Pinpoint the cell where the given text exists, returning its (X, Y) midpoint coordinate. 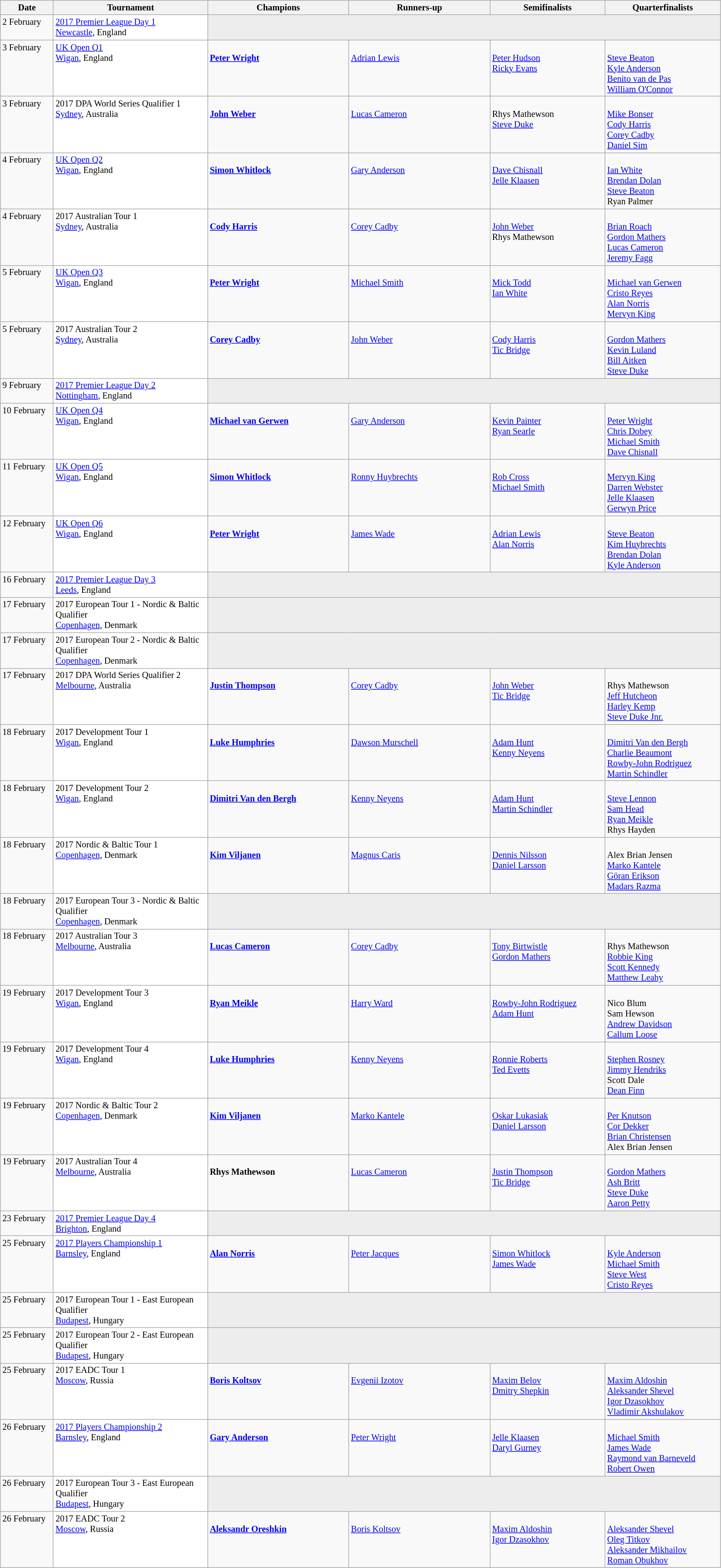
2017 DPA World Series Qualifier 1Sydney, Australia (130, 124)
Magnus Caris (419, 865)
Michael Smith James Wade Raymond van Barneveld Robert Owen (663, 1448)
2017 Australian Tour 1Sydney, Australia (130, 237)
2017 Development Tour 3Wigan, England (130, 1013)
2017 Nordic & Baltic Tour 2Copenhagen, Denmark (130, 1126)
Justin Thompson (278, 696)
2017 Development Tour 4Wigan, England (130, 1070)
Alex Brian Jensen Marko Kantele Göran Erikson Madars Razma (663, 865)
Date (27, 7)
Oskar Lukasiak Daniel Larsson (548, 1126)
2017 Development Tour 1Wigan, England (130, 753)
James Wade (419, 544)
UK Open Q6Wigan, England (130, 544)
12 February (27, 544)
Peter Hudson Ricky Evans (548, 68)
Mick Todd Ian White (548, 293)
2017 Players Championship 1Barnsley, England (130, 1264)
Steve Beaton Kyle Anderson Benito van de Pas William O'Connor (663, 68)
Peter Jacques (419, 1264)
John Weber Tic Bridge (548, 696)
Dave Chisnall Jelle Klaasen (548, 181)
2017 Australian Tour 4Melbourne, Australia (130, 1183)
Maxim Aldoshin Aleksander Shevel Igor Dzasokhov Vladimir Akshulakov (663, 1391)
23 February (27, 1223)
2017 Development Tour 2Wigan, England (130, 809)
Ian White Brendan Dolan Steve Beaton Ryan Palmer (663, 181)
Champions (278, 7)
Peter Wright Chris Dobey Michael Smith Dave Chisnall (663, 431)
Tournament (130, 7)
Rhys Mathewson Steve Duke (548, 124)
2017 EADC Tour 1Moscow, Russia (130, 1391)
Steve Beaton Kim Huybrechts Brendan Dolan Kyle Anderson (663, 544)
Steve Lennon Sam Head Ryan Meikle Rhys Hayden (663, 809)
Dennis Nilsson Daniel Larsson (548, 865)
2017 European Tour 2 - East European Qualifier Budapest, Hungary (130, 1345)
2017 Australian Tour 3Melbourne, Australia (130, 957)
Kevin Painter Ryan Searle (548, 431)
Gordon Mathers Kevin Luland Bill Aitken Steve Duke (663, 350)
UK Open Q5Wigan, England (130, 488)
Cody Harris (278, 237)
Ryan Meikle (278, 1013)
2017 Premier League Day 4 Brighton, England (130, 1223)
2017 Australian Tour 2Sydney, Australia (130, 350)
2017 Premier League Day 3 Leeds, England (130, 585)
2017 EADC Tour 2Moscow, Russia (130, 1539)
2017 Premier League Day 2 Nottingham, England (130, 391)
Michael van Gerwen Cristo Reyes Alan Norris Mervyn King (663, 293)
Quarterfinalists (663, 7)
9 February (27, 391)
Marko Kantele (419, 1126)
Maxim Belov Dmitry Shepkin (548, 1391)
Alan Norris (278, 1264)
Adam Hunt Martin Schindler (548, 809)
Runners-up (419, 7)
UK Open Q1Wigan, England (130, 68)
2017 European Tour 1 - Nordic & Baltic Qualifier Copenhagen, Denmark (130, 615)
Nico Blum Sam Hewson Andrew Davidson Callum Loose (663, 1013)
2017 European Tour 1 - East European Qualifier Budapest, Hungary (130, 1310)
Gordon Mathers Ash Britt Steve Duke Aaron Petty (663, 1183)
Rhys Mathewson (278, 1183)
Justin Thompson Tic Bridge (548, 1183)
2017 European Tour 2 - Nordic & Baltic Qualifier Copenhagen, Denmark (130, 651)
Dimitri Van den Bergh Charlie Beaumont Rowby-John Rodriguez Martin Schindler (663, 753)
10 February (27, 431)
Jelle Klaasen Daryl Gurney (548, 1448)
John Weber Rhys Mathewson (548, 237)
Adam Hunt Kenny Neyens (548, 753)
Brian Roach Gordon Mathers Lucas Cameron Jeremy Fagg (663, 237)
Mike Bonser Cody Harris Corey Cadby Daniel Sim (663, 124)
Tony Birtwistle Gordon Mathers (548, 957)
Rob Cross Michael Smith (548, 488)
Rhys Mathewson Jeff Hutcheon Harley Kemp Steve Duke Jnr. (663, 696)
Stephen Rosney Jimmy Hendriks Scott Dale Dean Finn (663, 1070)
Ronnie Roberts Ted Evetts (548, 1070)
Mervyn King Darren Webster Jelle Klaasen Gerwyn Price (663, 488)
16 February (27, 585)
2017 European Tour 3 - Nordic & Baltic Qualifier Copenhagen, Denmark (130, 911)
Semifinalists (548, 7)
Adrian Lewis (419, 68)
Rowby-John Rodriguez Adam Hunt (548, 1013)
Simon Whitlock James Wade (548, 1264)
Maxim Aldoshin Igor Dzasokhov (548, 1539)
Cody Harris Tic Bridge (548, 350)
Kyle Anderson Michael Smith Steve West Cristo Reyes (663, 1264)
UK Open Q2Wigan, England (130, 181)
Rhys Mathewson Robbie King Scott Kennedy Matthew Leahy (663, 957)
2017 DPA World Series Qualifier 2Melbourne, Australia (130, 696)
Dimitri Van den Bergh (278, 809)
UK Open Q3Wigan, England (130, 293)
Ronny Huybrechts (419, 488)
Per Knutson Cor Dekker Brian Christensen Alex Brian Jensen (663, 1126)
Aleksander Shevel Oleg Titkov Aleksander Mikhailov Roman Obukhov (663, 1539)
2017 Players Championship 2Barnsley, England (130, 1448)
Dawson Murschell (419, 753)
2017 Nordic & Baltic Tour 1Copenhagen, Denmark (130, 865)
2017 Premier League Day 1 Newcastle, England (130, 27)
Michael van Gerwen (278, 431)
Evgenii Izotov (419, 1391)
Adrian Lewis Alan Norris (548, 544)
2017 European Tour 3 - East European Qualifier Budapest, Hungary (130, 1494)
11 February (27, 488)
Michael Smith (419, 293)
2 February (27, 27)
Harry Ward (419, 1013)
UK Open Q4Wigan, England (130, 431)
Aleksandr Oreshkin (278, 1539)
